Provide the [X, Y] coordinate of the cell's center where the given text is located.  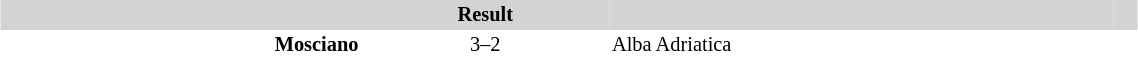
Mosciano [180, 45]
Alba Adriatica [862, 45]
Result [486, 15]
3–2 [486, 45]
